Capture the cell that displays the provided text and extract its [X, Y] central coordinate. 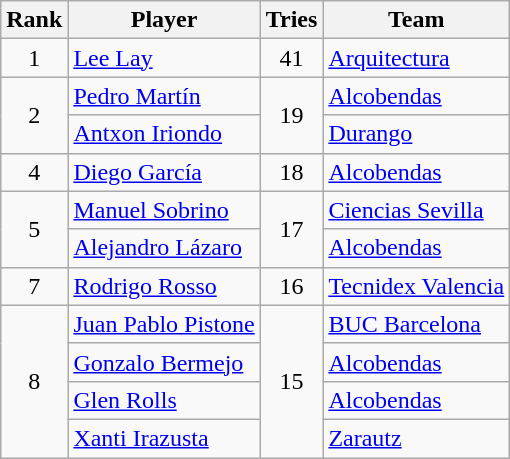
Team [416, 20]
17 [292, 229]
Xanti Irazusta [164, 438]
Zarautz [416, 438]
4 [34, 172]
Antxon Iriondo [164, 134]
8 [34, 381]
BUC Barcelona [416, 324]
18 [292, 172]
Rank [34, 20]
Gonzalo Bermejo [164, 362]
Manuel Sobrino [164, 210]
41 [292, 58]
Pedro Martín [164, 96]
Alejandro Lázaro [164, 248]
15 [292, 381]
Juan Pablo Pistone [164, 324]
16 [292, 286]
Player [164, 20]
Glen Rolls [164, 400]
Durango [416, 134]
Diego García [164, 172]
Tecnidex Valencia [416, 286]
Ciencias Sevilla [416, 210]
Lee Lay [164, 58]
5 [34, 229]
Rodrigo Rosso [164, 286]
2 [34, 115]
19 [292, 115]
7 [34, 286]
Tries [292, 20]
Arquitectura [416, 58]
1 [34, 58]
